Detect which cell encompasses the target text, then output its (x, y) center coordinate. 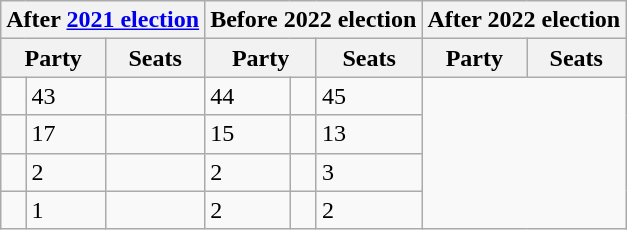
After 2021 election (103, 20)
17 (66, 134)
15 (248, 134)
13 (368, 134)
43 (66, 96)
After 2022 election (524, 20)
44 (248, 96)
45 (368, 96)
Before 2022 election (314, 20)
3 (368, 172)
1 (66, 210)
